Provide the (X, Y) coordinate of the cell's center where the given text is located.  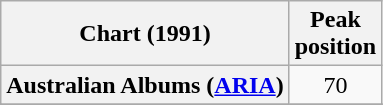
70 (335, 85)
Peakposition (335, 34)
Australian Albums (ARIA) (145, 85)
Chart (1991) (145, 34)
